Capture the cell that displays the provided text and extract its [x, y] central coordinate. 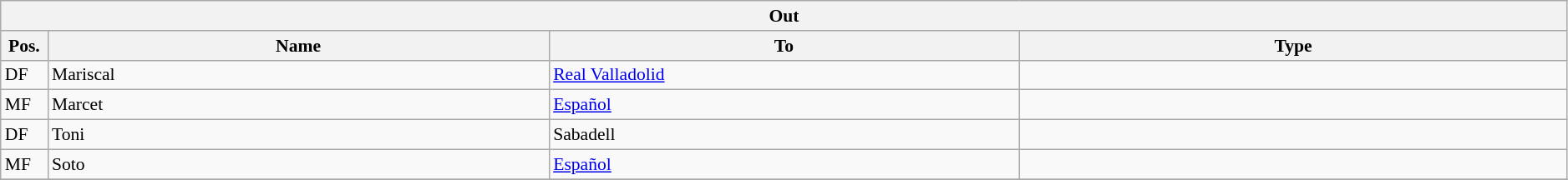
Marcet [298, 105]
Sabadell [784, 135]
Type [1293, 46]
Soto [298, 164]
Out [784, 16]
To [784, 46]
Mariscal [298, 75]
Real Valladolid [784, 75]
Name [298, 46]
Pos. [24, 46]
Toni [298, 135]
